Locate the cell with the specified text and output its [X, Y] center coordinate. 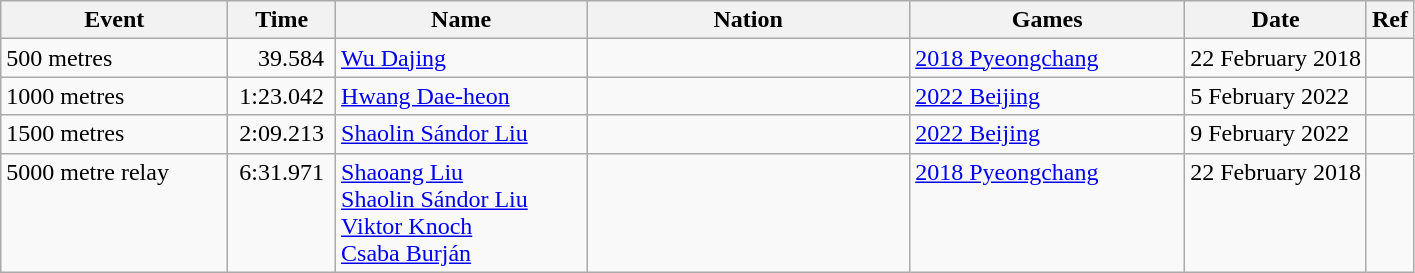
1000 metres [114, 96]
1500 metres [114, 134]
2:09.213 [282, 134]
Wu Dajing [462, 58]
Date [1276, 20]
Name [462, 20]
5 February 2022 [1276, 96]
9 February 2022 [1276, 134]
Ref [1390, 20]
Event [114, 20]
6:31.971 [282, 212]
Hwang Dae-heon [462, 96]
Nation [748, 20]
Games [1048, 20]
Shaoang LiuShaolin Sándor LiuViktor KnochCsaba Burján [462, 212]
500 metres [114, 58]
Time [282, 20]
Shaolin Sándor Liu [462, 134]
39.584 [282, 58]
5000 metre relay [114, 212]
1:23.042 [282, 96]
